Pinpoint the cell where the given text exists, returning its (X, Y) midpoint coordinate. 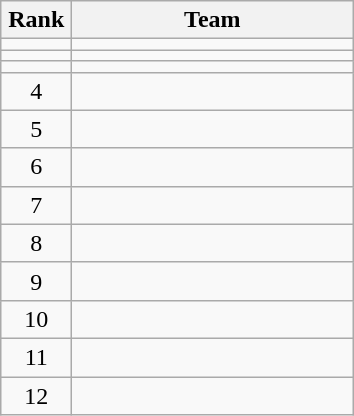
8 (36, 243)
6 (36, 167)
5 (36, 129)
9 (36, 281)
11 (36, 357)
Team (212, 20)
Rank (36, 20)
4 (36, 91)
12 (36, 395)
7 (36, 205)
10 (36, 319)
